Detect which cell encompasses the target text, then output its [x, y] center coordinate. 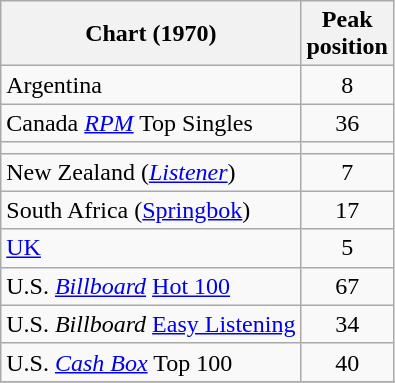
Argentina [151, 85]
Chart (1970) [151, 34]
Peakposition [347, 34]
5 [347, 248]
UK [151, 248]
36 [347, 123]
South Africa (Springbok) [151, 210]
8 [347, 85]
U.S. Billboard Easy Listening [151, 324]
40 [347, 362]
New Zealand (Listener) [151, 172]
Canada RPM Top Singles [151, 123]
U.S. Billboard Hot 100 [151, 286]
U.S. Cash Box Top 100 [151, 362]
17 [347, 210]
34 [347, 324]
7 [347, 172]
67 [347, 286]
